From the cell containing the given text, extract its center point as (x, y) coordinate. 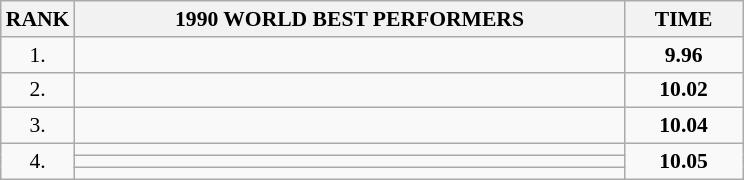
4. (38, 162)
1990 WORLD BEST PERFORMERS (349, 19)
10.02 (684, 90)
9.96 (684, 55)
RANK (38, 19)
TIME (684, 19)
1. (38, 55)
3. (38, 126)
10.05 (684, 162)
2. (38, 90)
10.04 (684, 126)
